Identify which cell holds the provided text, then report its [x, y] central coordinate. 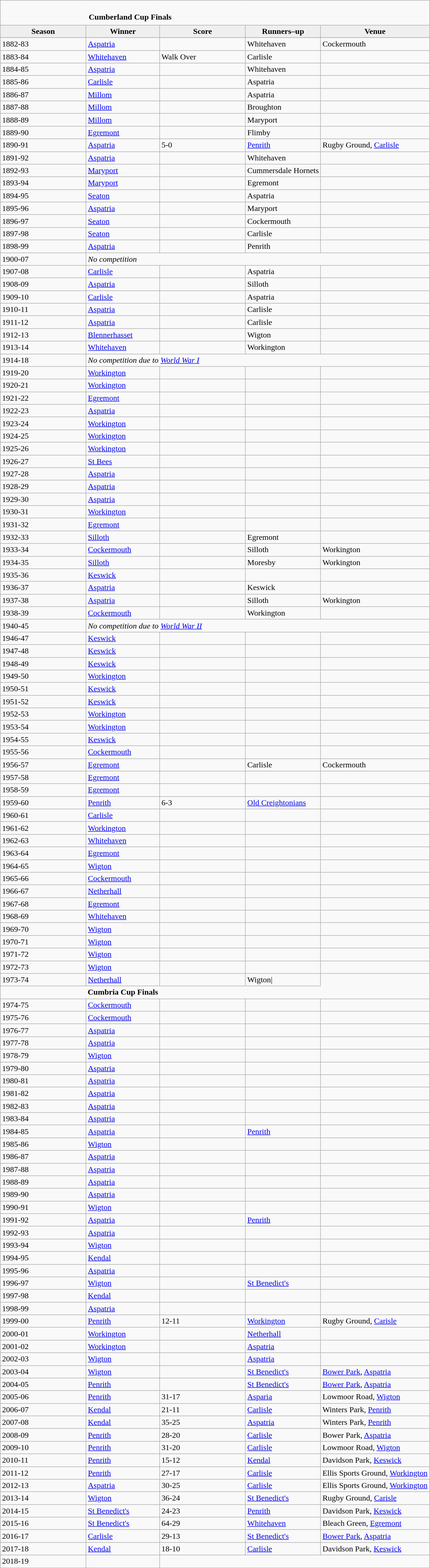
Cummersdale Hornets [283, 170]
1951-52 [43, 702]
1940-45 [43, 626]
1926-27 [43, 461]
1965-66 [43, 879]
2006-07 [43, 1410]
1925-26 [43, 448]
1896-97 [43, 221]
1930-31 [43, 512]
1936-37 [43, 588]
1962-63 [43, 840]
No competition due to World War I [258, 360]
Asparia [283, 1397]
Runners–up [283, 31]
1929-30 [43, 499]
1950-51 [43, 689]
1976-77 [43, 1030]
No competition due to World War II [258, 626]
30-25 [203, 1486]
2011-12 [43, 1473]
1994-95 [43, 1258]
28-20 [203, 1435]
2007-08 [43, 1422]
36-24 [203, 1498]
1981-82 [43, 1094]
1995-96 [43, 1271]
Wigton| [283, 980]
1890-91 [43, 145]
2009-10 [43, 1447]
1999-00 [43, 1321]
1889-90 [43, 133]
1911-12 [43, 322]
1989-90 [43, 1195]
2015-16 [43, 1523]
15-12 [203, 1460]
1885-86 [43, 82]
1938-39 [43, 613]
1960-61 [43, 815]
Broughton [283, 107]
2002-03 [43, 1359]
1912-13 [43, 335]
1937-38 [43, 600]
2008-09 [43, 1435]
12-11 [203, 1321]
1922-23 [43, 411]
1898-99 [43, 246]
1954-55 [43, 739]
2018-19 [43, 1561]
1887-88 [43, 107]
1998-99 [43, 1309]
1968-69 [43, 917]
1931-32 [43, 525]
1974-75 [43, 1005]
2005-06 [43, 1397]
1970-71 [43, 942]
1891-92 [43, 158]
1987-88 [43, 1169]
Flimby [283, 133]
Moresby [283, 562]
1956-57 [43, 765]
1928-29 [43, 487]
1978-79 [43, 1055]
1988-89 [43, 1182]
1983-84 [43, 1119]
1969-70 [43, 929]
1984-85 [43, 1131]
1966-67 [43, 891]
6-3 [203, 803]
18-10 [203, 1549]
1993-94 [43, 1245]
1934-35 [43, 562]
1952-53 [43, 714]
1897-98 [43, 234]
1949-50 [43, 676]
Rugby Ground, Carlisle [375, 145]
Old Creightonians [283, 803]
1924-25 [43, 436]
1886-87 [43, 95]
Winner [123, 31]
21-11 [203, 1410]
No competition [258, 259]
64-29 [203, 1523]
1964-65 [43, 866]
1927-28 [43, 474]
5-0 [203, 145]
1910-11 [43, 310]
1932-33 [43, 537]
1961-62 [43, 828]
1893-94 [43, 183]
1973-74 [43, 980]
Bleach Green, Egremont [375, 1523]
1908-09 [43, 284]
Score [203, 31]
2013-14 [43, 1498]
2003-04 [43, 1372]
Venue [375, 31]
1946-47 [43, 638]
1909-10 [43, 297]
St Bees [123, 461]
2014-15 [43, 1511]
1933-34 [43, 550]
1919-20 [43, 373]
27-17 [203, 1473]
2016-17 [43, 1536]
1882-83 [43, 44]
2017-18 [43, 1549]
1913-14 [43, 347]
35-25 [203, 1422]
1985-86 [43, 1144]
1996-97 [43, 1283]
1914-18 [43, 360]
1935-36 [43, 575]
2000-01 [43, 1334]
1923-24 [43, 423]
1991-92 [43, 1220]
1967-68 [43, 904]
1883-84 [43, 57]
1957-58 [43, 777]
2010-11 [43, 1460]
1900-07 [43, 259]
1977-78 [43, 1043]
1907-08 [43, 272]
1971-72 [43, 954]
2001-02 [43, 1346]
1895-96 [43, 208]
1975-76 [43, 1018]
1980-81 [43, 1081]
1921-22 [43, 398]
1979-80 [43, 1068]
1948-49 [43, 663]
1992-93 [43, 1232]
31-17 [203, 1397]
1947-48 [43, 651]
1894-95 [43, 196]
1959-60 [43, 803]
Season [43, 31]
Blennerhasset [123, 335]
1955-56 [43, 752]
1997-98 [43, 1296]
1972-73 [43, 967]
1982-83 [43, 1106]
1888-89 [43, 120]
2004-05 [43, 1384]
1953-54 [43, 727]
1920-21 [43, 385]
1884-85 [43, 69]
1990-91 [43, 1207]
24-23 [203, 1511]
1986-87 [43, 1157]
31-20 [203, 1447]
1892-93 [43, 170]
1958-59 [43, 790]
29-13 [203, 1536]
Walk Over [203, 57]
1963-64 [43, 853]
2012-13 [43, 1486]
Cumbria Cup Finals [123, 992]
